For the text-containing cell, return its midpoint in (X, Y) coordinate format. 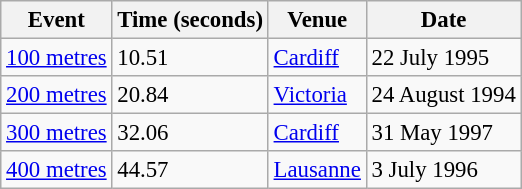
31 May 1997 (444, 133)
Date (444, 20)
32.06 (190, 133)
Event (56, 20)
3 July 1996 (444, 170)
400 metres (56, 170)
Lausanne (317, 170)
300 metres (56, 133)
Venue (317, 20)
100 metres (56, 58)
24 August 1994 (444, 95)
10.51 (190, 58)
Victoria (317, 95)
20.84 (190, 95)
22 July 1995 (444, 58)
200 metres (56, 95)
44.57 (190, 170)
Time (seconds) (190, 20)
